Detect which cell encompasses the target text, then output its (x, y) center coordinate. 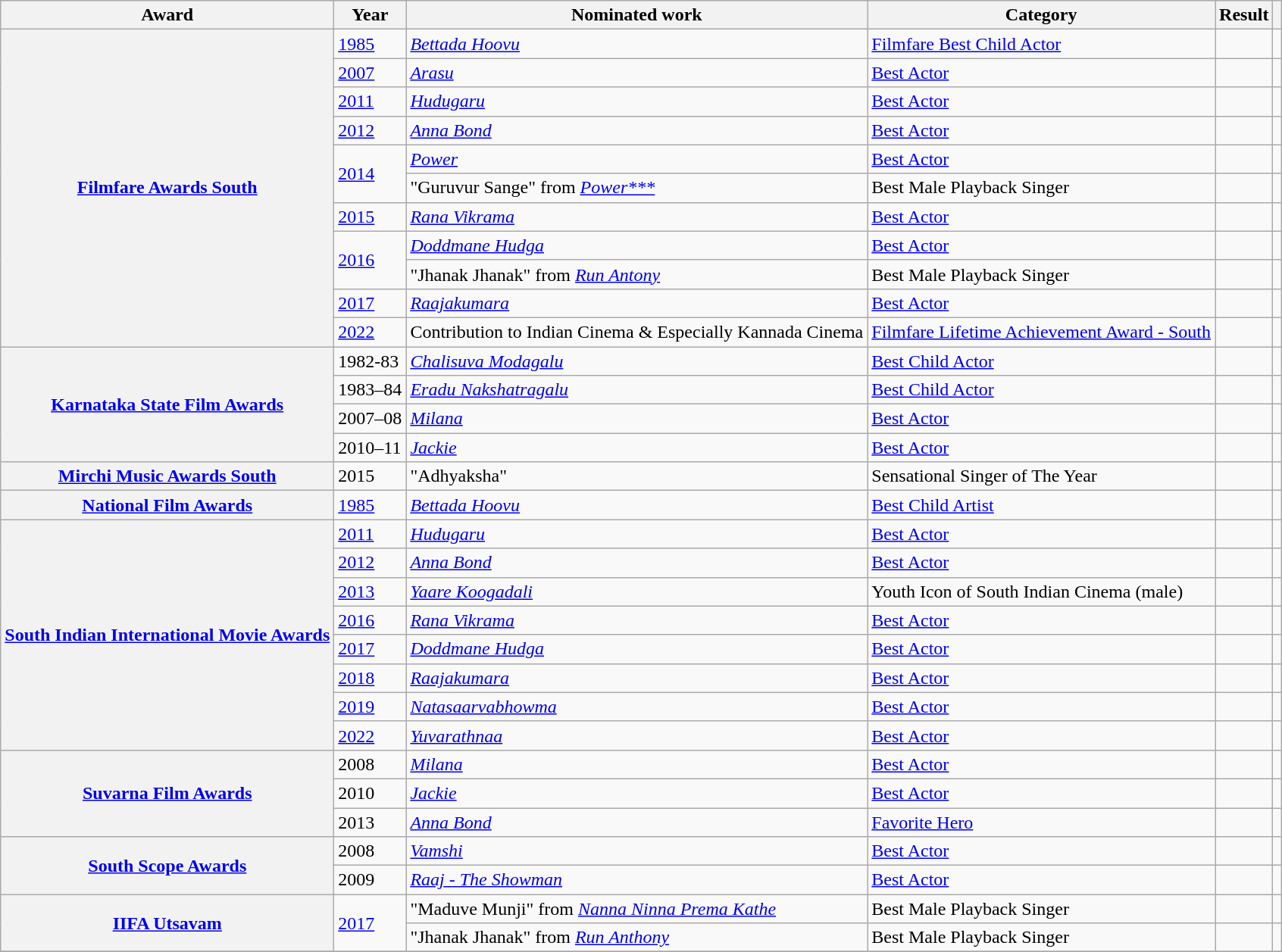
Raaj - The Showman (636, 880)
Filmfare Awards South (167, 188)
"Maduve Munji" from Nanna Ninna Prema Kathe (636, 909)
Result (1244, 15)
Power (636, 159)
2019 (370, 707)
Category (1041, 15)
1982-83 (370, 361)
Suvarna Film Awards (167, 793)
"Jhanak Jhanak" from Run Antony (636, 274)
Year (370, 15)
1983–84 (370, 390)
2007 (370, 73)
Favorite Hero (1041, 822)
Yaare Koogadali (636, 591)
Youth Icon of South Indian Cinema (male) (1041, 591)
Filmfare Best Child Actor (1041, 44)
Karnataka State Film Awards (167, 404)
Natasaarvabhowma (636, 707)
2009 (370, 880)
Arasu (636, 73)
2010–11 (370, 448)
Best Child Artist (1041, 505)
Chalisuva Modagalu (636, 361)
IIFA Utsavam (167, 923)
National Film Awards (167, 505)
"Jhanak Jhanak" from Run Anthony (636, 938)
Mirchi Music Awards South (167, 476)
2018 (370, 678)
South Indian International Movie Awards (167, 635)
"Guruvur Sange" from Power*** (636, 188)
Vamshi (636, 851)
"Adhyaksha" (636, 476)
Nominated work (636, 15)
Filmfare Lifetime Achievement Award - South (1041, 332)
2014 (370, 173)
2010 (370, 793)
South Scope Awards (167, 866)
2007–08 (370, 419)
Sensational Singer of The Year (1041, 476)
Award (167, 15)
Contribution to Indian Cinema & Especially Kannada Cinema (636, 332)
Yuvarathnaa (636, 735)
Eradu Nakshatragalu (636, 390)
